For the text-containing cell, return its midpoint in [X, Y] coordinate format. 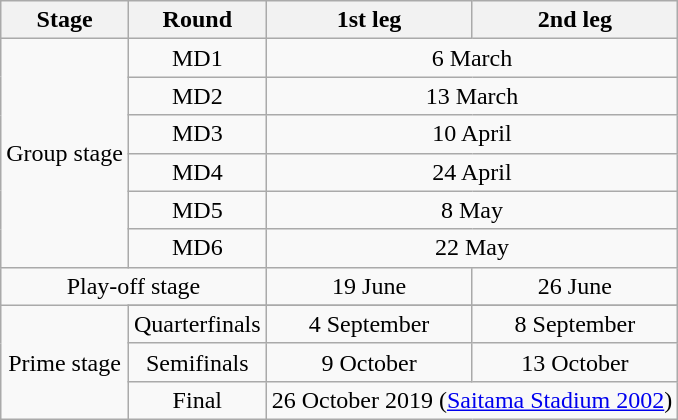
10 April [472, 134]
13 October [575, 362]
Quarterfinals [197, 324]
6 March [472, 58]
MD2 [197, 96]
MD4 [197, 172]
Round [197, 20]
1st leg [369, 20]
Prime stage [65, 362]
22 May [472, 248]
MD6 [197, 248]
2nd leg [575, 20]
Stage [65, 20]
Semifinals [197, 362]
MD3 [197, 134]
26 October 2019 (Saitama Stadium 2002) [472, 400]
8 May [472, 210]
MD1 [197, 58]
13 March [472, 96]
Final [197, 400]
8 September [575, 324]
24 April [472, 172]
9 October [369, 362]
4 September [369, 324]
MD5 [197, 210]
19 June [369, 286]
Play-off stage [134, 286]
26 June [575, 286]
Group stage [65, 153]
